Pinpoint the cell where the given text exists, returning its (X, Y) midpoint coordinate. 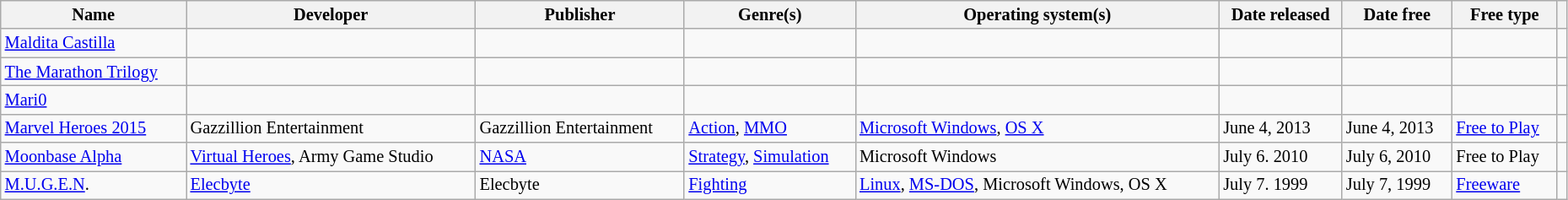
Mari0 (94, 100)
Publisher (580, 14)
Developer (331, 14)
Name (94, 14)
Freeware (1505, 185)
Marvel Heroes 2015 (94, 128)
Moonbase Alpha (94, 157)
Date released (1280, 14)
July 6, 2010 (1397, 157)
July 7, 1999 (1397, 185)
Microsoft Windows (1037, 157)
Linux, MS-DOS, Microsoft Windows, OS X (1037, 185)
Microsoft Windows, OS X (1037, 128)
July 7. 1999 (1280, 185)
Fighting (769, 185)
The Marathon Trilogy (94, 72)
Operating system(s) (1037, 14)
Maldita Castilla (94, 43)
Genre(s) (769, 14)
Strategy, Simulation (769, 157)
Virtual Heroes, Army Game Studio (331, 157)
Action, MMO (769, 128)
July 6. 2010 (1280, 157)
Date free (1397, 14)
NASA (580, 157)
M.U.G.E.N. (94, 185)
Free type (1505, 14)
